Pinpoint the cell where the given text exists, returning its (x, y) midpoint coordinate. 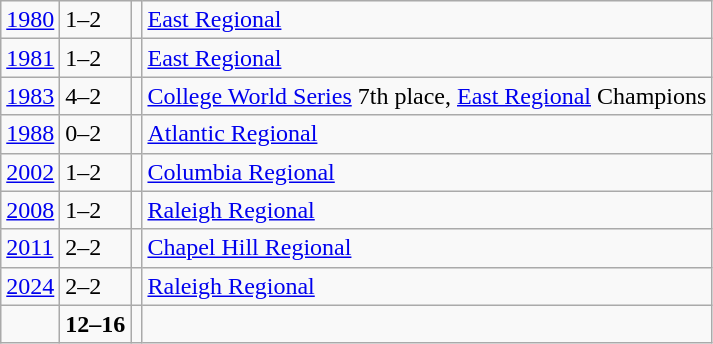
2024 (30, 286)
Columbia Regional (427, 172)
2008 (30, 210)
Atlantic Regional (427, 134)
1980 (30, 20)
2011 (30, 248)
Chapel Hill Regional (427, 248)
12–16 (96, 324)
1981 (30, 58)
1983 (30, 96)
2002 (30, 172)
College World Series 7th place, East Regional Champions (427, 96)
4–2 (96, 96)
0–2 (96, 134)
1988 (30, 134)
